Capture the cell that displays the provided text and extract its (X, Y) central coordinate. 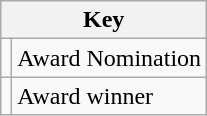
Award winner (110, 96)
Key (104, 20)
Award Nomination (110, 58)
